Determine the [X, Y] coordinate at the center of the cell enclosing the given text.  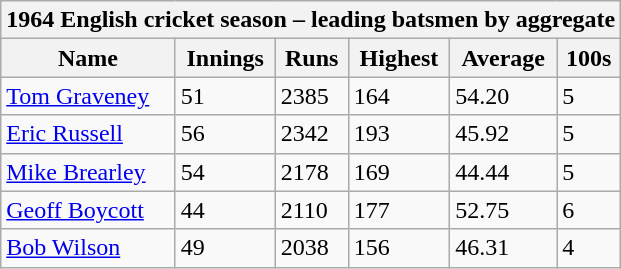
44 [225, 210]
2110 [312, 210]
4 [589, 248]
2342 [312, 134]
52.75 [504, 210]
45.92 [504, 134]
Average [504, 58]
193 [399, 134]
Mike Brearley [88, 172]
Runs [312, 58]
2178 [312, 172]
6 [589, 210]
44.44 [504, 172]
Highest [399, 58]
54.20 [504, 96]
Name [88, 58]
2038 [312, 248]
1964 English cricket season – leading batsmen by aggregate [311, 20]
Tom Graveney [88, 96]
177 [399, 210]
100s [589, 58]
Eric Russell [88, 134]
56 [225, 134]
169 [399, 172]
Bob Wilson [88, 248]
Geoff Boycott [88, 210]
Innings [225, 58]
164 [399, 96]
156 [399, 248]
54 [225, 172]
2385 [312, 96]
46.31 [504, 248]
51 [225, 96]
49 [225, 248]
